Capture the cell that displays the provided text and extract its (x, y) central coordinate. 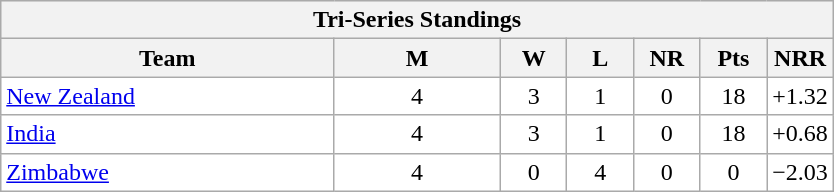
+1.32 (800, 96)
Pts (734, 58)
Team (168, 58)
+0.68 (800, 134)
W (534, 58)
Tri-Series Standings (418, 20)
New Zealand (168, 96)
Zimbabwe (168, 172)
L (600, 58)
NRR (800, 58)
M (418, 58)
−2.03 (800, 172)
India (168, 134)
NR (668, 58)
